Capture the cell that displays the provided text and extract its (x, y) central coordinate. 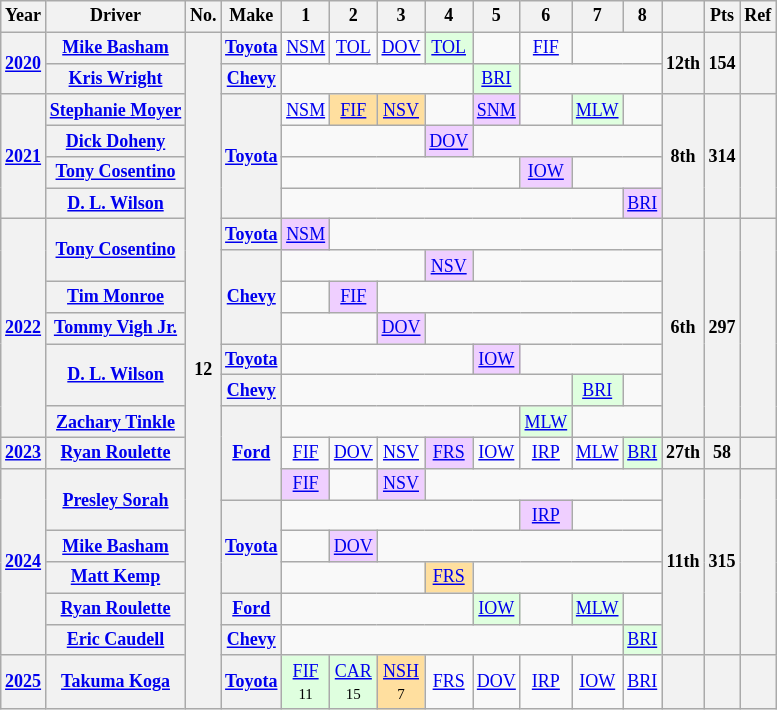
Kris Wright (115, 78)
Dick Doheny (115, 140)
297 (722, 328)
NSH7 (401, 682)
8th (684, 156)
2021 (24, 156)
7 (598, 16)
No. (204, 16)
2020 (24, 63)
5 (496, 16)
2022 (24, 328)
Presley Sorah (115, 499)
Tommy Vigh Jr. (115, 328)
Eric Caudell (115, 640)
2 (353, 16)
1 (306, 16)
Pts (722, 16)
Make (252, 16)
Driver (115, 16)
Tim Monroe (115, 296)
8 (642, 16)
4 (449, 16)
Takuma Koga (115, 682)
2025 (24, 682)
12 (204, 370)
CAR15 (353, 682)
154 (722, 63)
2023 (24, 452)
27th (684, 452)
SNM (496, 110)
6 (546, 16)
Stephanie Moyer (115, 110)
Zachary Tinkle (115, 422)
314 (722, 156)
3 (401, 16)
Matt Kemp (115, 578)
6th (684, 328)
12th (684, 63)
58 (722, 452)
11th (684, 562)
Year (24, 16)
315 (722, 562)
Ref (758, 16)
FIF11 (306, 682)
2024 (24, 562)
